Scan for the cell matching the given text and deliver its (x, y) coordinate at center. 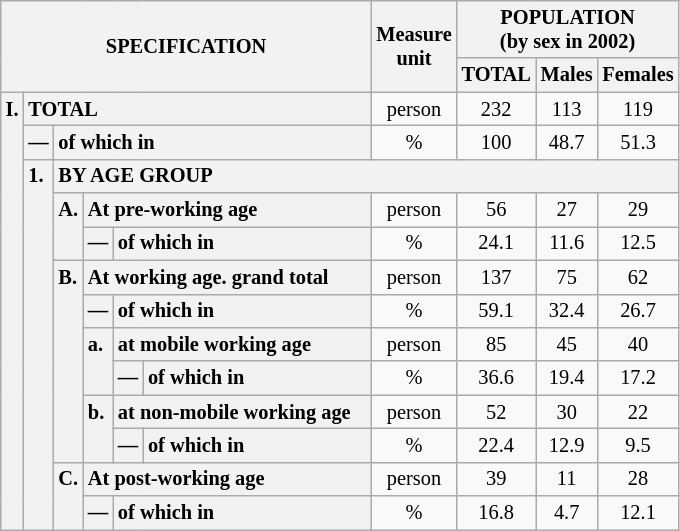
85 (496, 344)
52 (496, 412)
B. (68, 361)
113 (567, 109)
11 (567, 479)
At working age. grand total (227, 277)
Males (567, 75)
100 (496, 142)
28 (638, 479)
b. (98, 428)
POPULATION (by sex in 2002) (568, 29)
C. (68, 496)
26.7 (638, 311)
30 (567, 412)
39 (496, 479)
75 (567, 277)
12.1 (638, 513)
at mobile working age (242, 344)
Measure unit (414, 46)
48.7 (567, 142)
22.4 (496, 445)
45 (567, 344)
at non-mobile working age (242, 412)
59.1 (496, 311)
SPECIFICATION (186, 46)
137 (496, 277)
36.6 (496, 378)
BY AGE GROUP (366, 176)
19.4 (567, 378)
4.7 (567, 513)
At post-working age (227, 479)
12.9 (567, 445)
232 (496, 109)
40 (638, 344)
I. (12, 311)
29 (638, 210)
A. (68, 226)
22 (638, 412)
17.2 (638, 378)
119 (638, 109)
11.6 (567, 243)
16.8 (496, 513)
1. (38, 344)
a. (98, 360)
56 (496, 210)
24.1 (496, 243)
51.3 (638, 142)
12.5 (638, 243)
32.4 (567, 311)
9.5 (638, 445)
62 (638, 277)
Females (638, 75)
27 (567, 210)
At pre-working age (227, 210)
